Output the (x, y) coordinate of the center of the cell containing the given text.  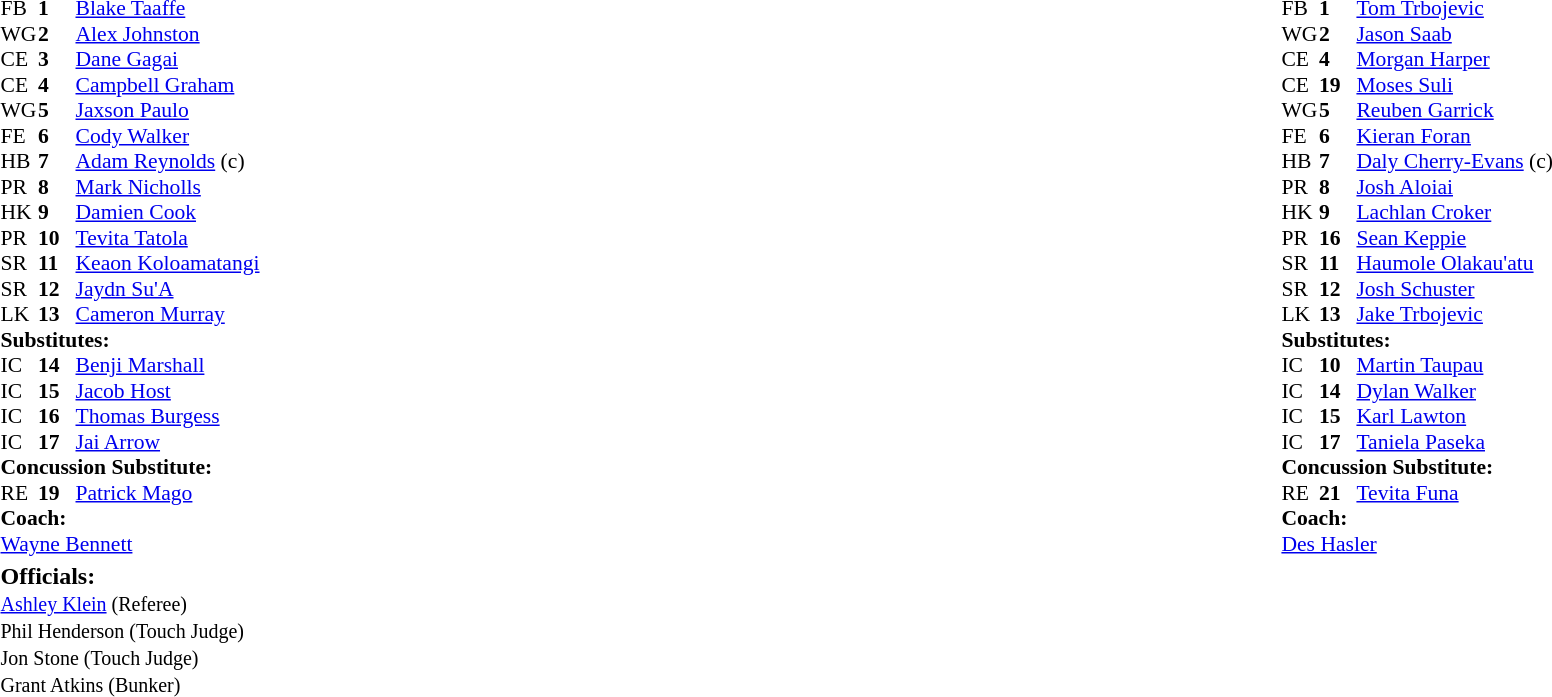
Jaydn Su'A (168, 289)
Keaon Koloamatangi (168, 263)
Jacob Host (168, 391)
Jai Arrow (168, 442)
3 (57, 59)
Wayne Bennett (130, 544)
Cameron Murray (168, 315)
Substitutes: (130, 340)
21 (1338, 493)
Adam Reynolds (c) (168, 161)
Mark Nicholls (168, 187)
Jaxson Paulo (168, 111)
Patrick Mago (168, 493)
Concussion Substitute: (130, 467)
Benji Marshall (168, 365)
Tevita Tatola (168, 238)
Cody Walker (168, 136)
Damien Cook (168, 213)
Campbell Graham (168, 85)
Coach: (130, 519)
Alex Johnston (168, 34)
Thomas Burgess (168, 417)
Dane Gagai (168, 59)
